Search for the cell housing the specified text and yield its [X, Y] center coordinate. 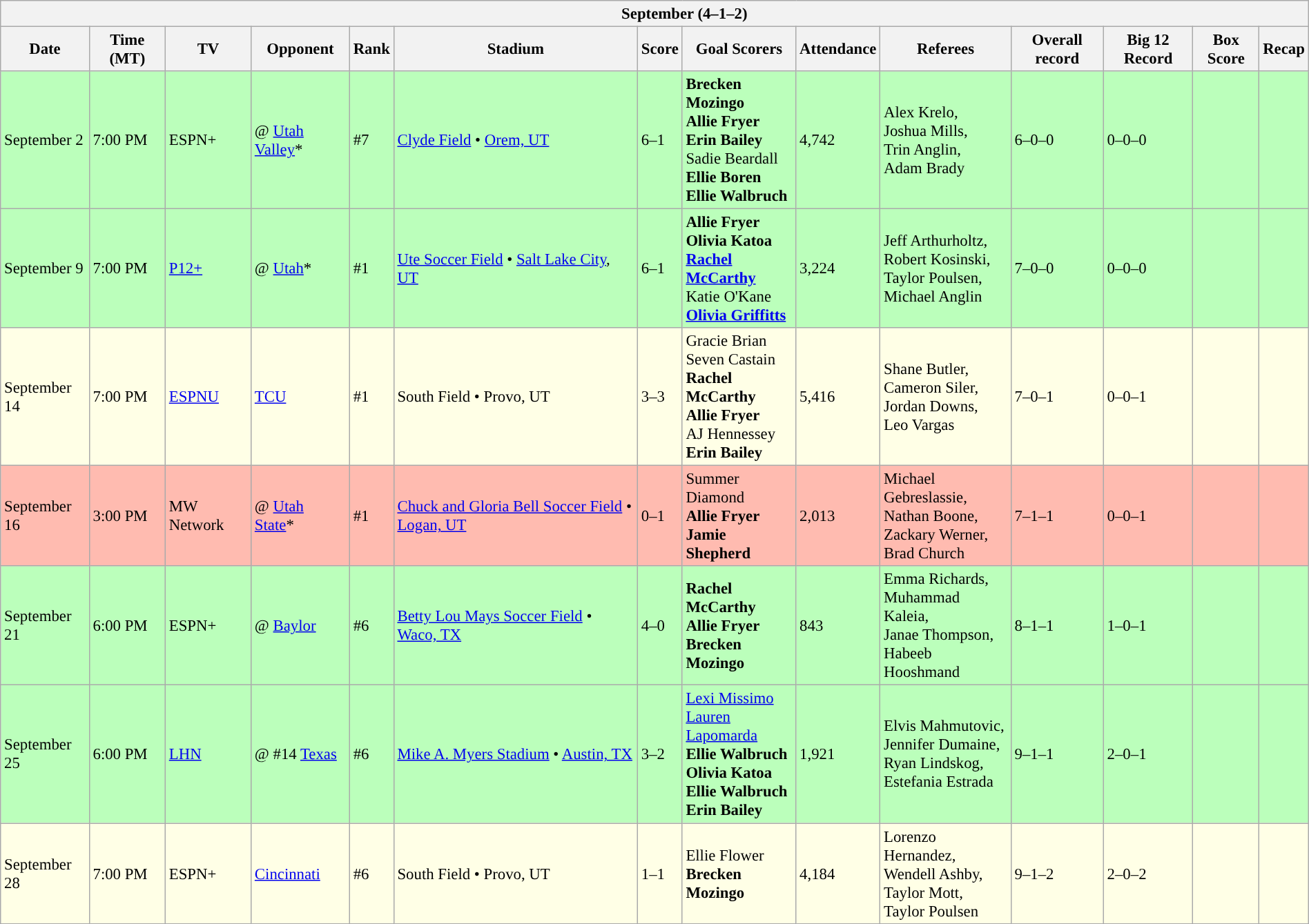
@ Baylor [301, 625]
September 21 [45, 625]
7–1–1 [1057, 516]
@ Utah State* [301, 516]
@ #14 Texas [301, 754]
#7 [371, 140]
Score [660, 48]
September 14 [45, 397]
@ Utah* [301, 269]
Stadium [515, 48]
7–0–0 [1057, 269]
2,013 [838, 516]
Michael Gebreslassie, Nathan Boone, Zackary Werner, Brad Church [946, 516]
September 9 [45, 269]
3–3 [660, 397]
Elvis Mahmutovic, Jennifer Dumaine, Ryan Lindskog, Estefania Estrada [946, 754]
3:00 PM [127, 516]
4,742 [838, 140]
8–1–1 [1057, 625]
Ute Soccer Field • Salt Lake City, UT [515, 269]
Rank [371, 48]
September (4–1–2) [654, 14]
2–0–2 [1148, 873]
1–0–1 [1148, 625]
3–2 [660, 754]
Referees [946, 48]
Clyde Field • Orem, UT [515, 140]
September 16 [45, 516]
Emma Richards, Muhammad Kaleia, Janae Thompson, Habeeb Hooshmand [946, 625]
Ellie Flower Brecken Mozingo [739, 873]
Mike A. Myers Stadium • Austin, TX [515, 754]
4,184 [838, 873]
3,224 [838, 269]
Betty Lou Mays Soccer Field • Waco, TX [515, 625]
9–1–1 [1057, 754]
Goal Scorers [739, 48]
September 2 [45, 140]
Cincinnati [301, 873]
Overall record [1057, 48]
Gracie Brian Seven Castain Rachel McCarthy Allie Fryer AJ Hennessey Erin Bailey [739, 397]
Chuck and Gloria Bell Soccer Field • Logan, UT [515, 516]
P12+ [208, 269]
@ Utah Valley* [301, 140]
Date [45, 48]
Time (MT) [127, 48]
5,416 [838, 397]
ESPNU [208, 397]
MW Network [208, 516]
Summer Diamond Allie Fryer Jamie Shepherd [739, 516]
Jeff Arthurholtz, Robert Kosinski, Taylor Poulsen, Michael Anglin [946, 269]
2–0–1 [1148, 754]
LHN [208, 754]
Big 12 Record [1148, 48]
7–0–1 [1057, 397]
September 28 [45, 873]
843 [838, 625]
1,921 [838, 754]
TV [208, 48]
Attendance [838, 48]
Allie Fryer Olivia Katoa Rachel McCarthy Katie O'Kane Olivia Griffitts [739, 269]
6–0–0 [1057, 140]
Rachel McCarthy Allie Fryer Brecken Mozingo [739, 625]
9–1–2 [1057, 873]
Recap [1284, 48]
0–1 [660, 516]
1–1 [660, 873]
Alex Krelo, Joshua Mills, Trin Anglin, Adam Brady [946, 140]
TCU [301, 397]
4–0 [660, 625]
September 25 [45, 754]
Lexi Missimo Lauren Lapomarda Ellie Walbruch Olivia Katoa Ellie Walbruch Erin Bailey [739, 754]
Shane Butler, Cameron Siler, Jordan Downs, Leo Vargas [946, 397]
Lorenzo Hernandez, Wendell Ashby, Taylor Mott, Taylor Poulsen [946, 873]
Box Score [1226, 48]
Opponent [301, 48]
Brecken Mozingo Allie Fryer Erin Bailey Sadie Beardall Ellie Boren Ellie Walbruch [739, 140]
